Return [X, Y] of the center of cell containing provided text 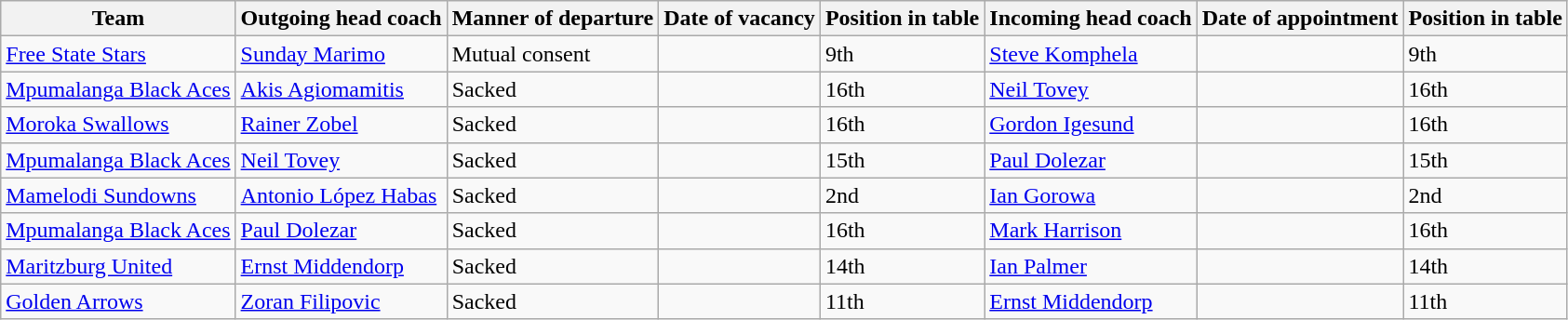
Incoming head coach [1091, 19]
Moroka Swallows [118, 125]
Date of vacancy [740, 19]
Manner of departure [553, 19]
Date of appointment [1300, 19]
Team [118, 19]
Maritzburg United [118, 266]
Akis Agiomamitis [341, 89]
Mamelodi Sundowns [118, 195]
Gordon Igesund [1091, 125]
Golden Arrows [118, 301]
Free State Stars [118, 54]
Ian Gorowa [1091, 195]
Rainer Zobel [341, 125]
Outgoing head coach [341, 19]
Ian Palmer [1091, 266]
Mutual consent [553, 54]
Mark Harrison [1091, 231]
Sunday Marimo [341, 54]
Zoran Filipovic [341, 301]
Steve Komphela [1091, 54]
Antonio López Habas [341, 195]
